Pinpoint the cell where the given text exists, returning its (X, Y) midpoint coordinate. 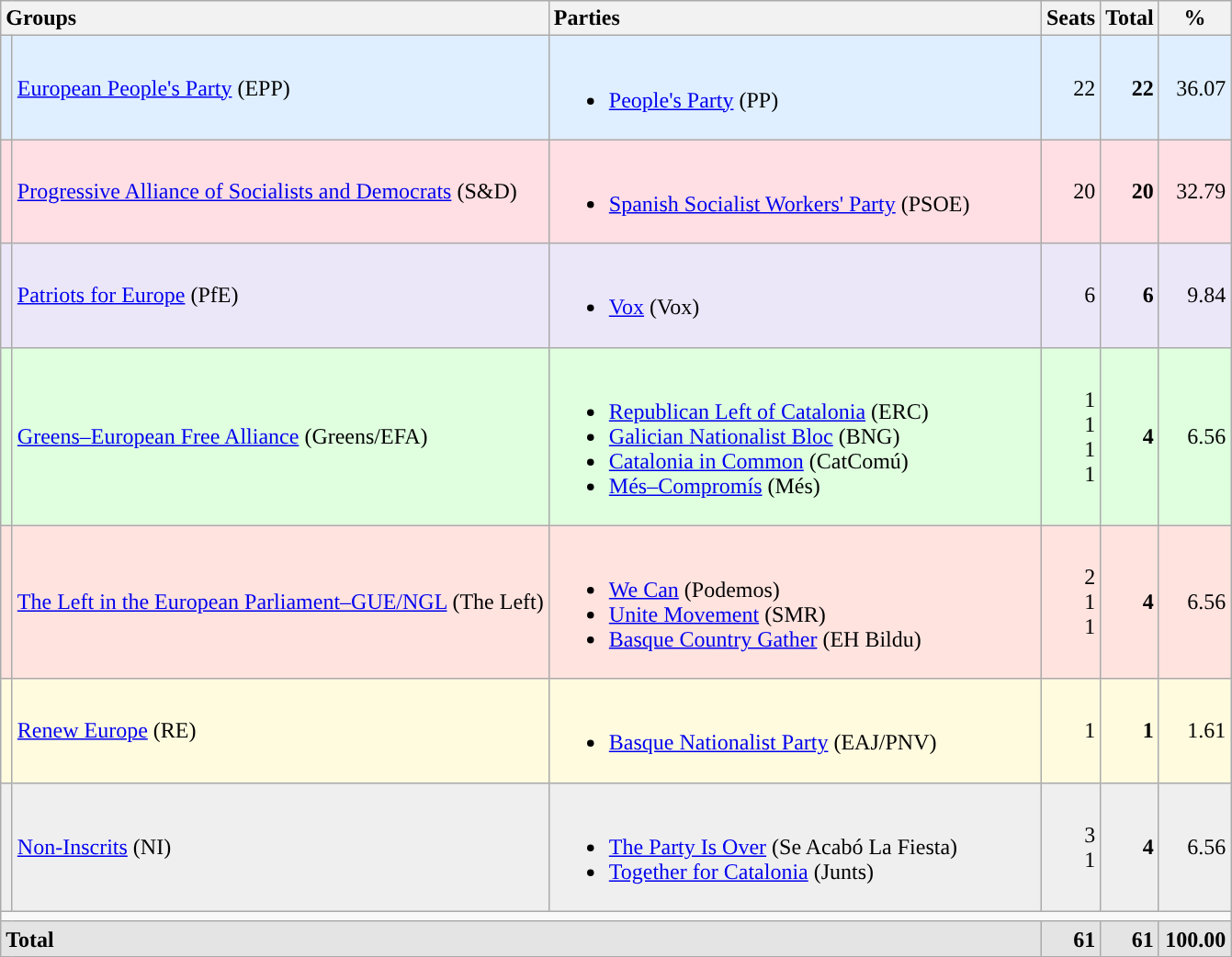
Progressive Alliance of Socialists and Democrats (S&D) (280, 191)
Basque Nationalist Party (EAJ/PNV) (795, 731)
211 (1070, 602)
People's Party (PP) (795, 88)
The Left in the European Parliament–GUE/NGL (The Left) (280, 602)
The Party Is Over (Se Acabó La Fiesta)Together for Catalonia (Junts) (795, 847)
9.84 (1194, 296)
% (1194, 18)
Vox (Vox) (795, 296)
Seats (1070, 18)
Patriots for Europe (PfE) (280, 296)
Renew Europe (RE) (280, 731)
1.61 (1194, 731)
31 (1070, 847)
Non-Inscrits (NI) (280, 847)
36.07 (1194, 88)
100.00 (1194, 939)
Spanish Socialist Workers' Party (PSOE) (795, 191)
Groups (276, 18)
Parties (795, 18)
European People's Party (EPP) (280, 88)
Republican Left of Catalonia (ERC)Galician Nationalist Bloc (BNG)Catalonia in Common (CatComú)Més–Compromís (Més) (795, 436)
32.79 (1194, 191)
1111 (1070, 436)
We Can (Podemos)Unite Movement (SMR)Basque Country Gather (EH Bildu) (795, 602)
Greens–European Free Alliance (Greens/EFA) (280, 436)
